Identify which cell holds the provided text, then report its [X, Y] central coordinate. 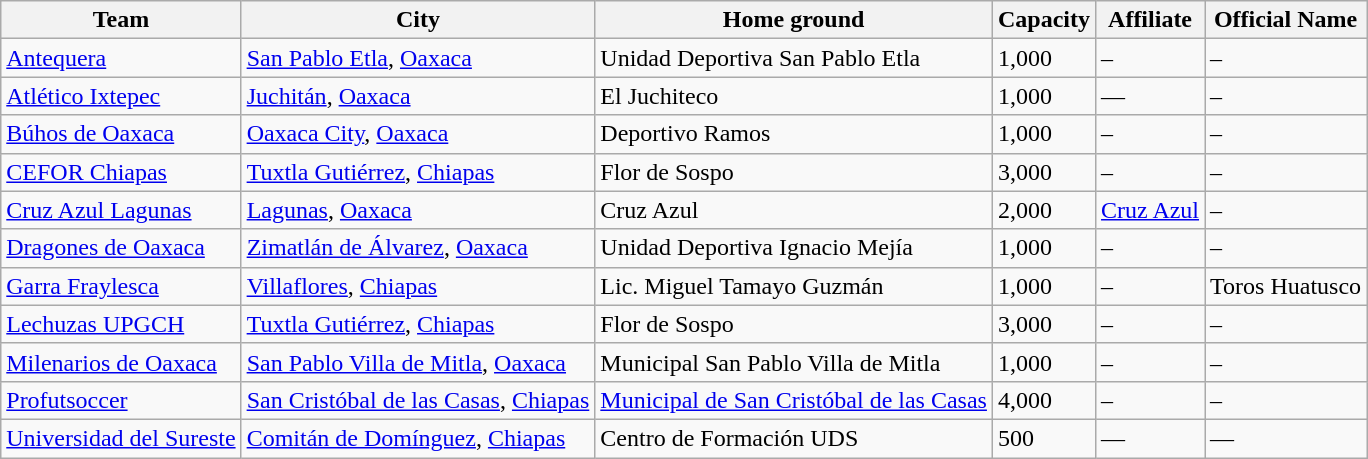
Zimatlán de Álvarez, Oaxaca [418, 248]
4,000 [1044, 400]
Antequera [121, 58]
Atlético Ixtepec [121, 96]
Búhos de Oaxaca [121, 134]
500 [1044, 438]
Unidad Deportiva San Pablo Etla [794, 58]
Lic. Miguel Tamayo Guzmán [794, 286]
Comitán de Domínguez, Chiapas [418, 438]
San Pablo Villa de Mitla, Oaxaca [418, 362]
Cruz Azul Lagunas [121, 210]
Team [121, 20]
City [418, 20]
Garra Fraylesca [121, 286]
Milenarios de Oaxaca [121, 362]
San Cristóbal de las Casas, Chiapas [418, 400]
Juchitán, Oaxaca [418, 96]
Lagunas, Oaxaca [418, 210]
San Pablo Etla, Oaxaca [418, 58]
Dragones de Oaxaca [121, 248]
Municipal San Pablo Villa de Mitla [794, 362]
Profutsoccer [121, 400]
Home ground [794, 20]
Universidad del Sureste [121, 438]
Deportivo Ramos [794, 134]
Affiliate [1150, 20]
Unidad Deportiva Ignacio Mejía [794, 248]
El Juchiteco [794, 96]
Municipal de San Cristóbal de las Casas [794, 400]
Centro de Formación UDS [794, 438]
Capacity [1044, 20]
CEFOR Chiapas [121, 172]
Oaxaca City, Oaxaca [418, 134]
Toros Huatusco [1286, 286]
Official Name [1286, 20]
Lechuzas UPGCH [121, 324]
Villaflores, Chiapas [418, 286]
2,000 [1044, 210]
